Determine the (x, y) coordinate at the center of the cell enclosing the given text.  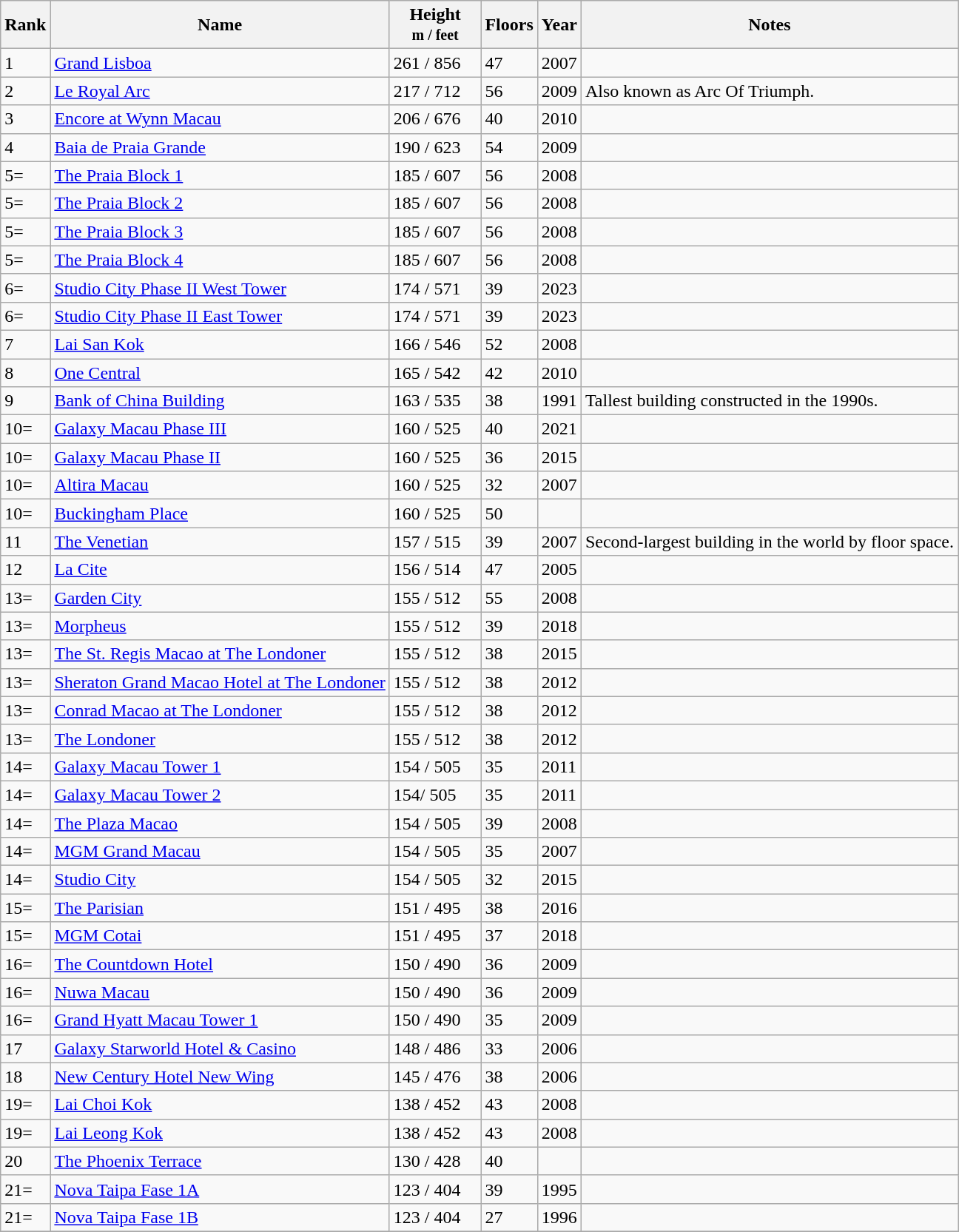
1995 (559, 1189)
Also known as Arc Of Triumph. (770, 91)
Studio City Phase II East Tower (220, 316)
54 (509, 147)
55 (509, 598)
The Praia Block 3 (220, 232)
50 (509, 514)
Notes (770, 25)
The Venetian (220, 542)
Galaxy Macau Phase III (220, 429)
Galaxy Macau Tower 2 (220, 795)
Grand Hyatt Macau Tower 1 (220, 1020)
Garden City (220, 598)
Rank (25, 25)
Name (220, 25)
130 / 428 (435, 1161)
Second-largest building in the world by floor space. (770, 542)
The Parisian (220, 908)
La Cite (220, 570)
12 (25, 570)
The Phoenix Terrace (220, 1161)
One Central (220, 372)
2005 (559, 570)
Lai Choi Kok (220, 1105)
New Century Hotel New Wing (220, 1077)
Bank of China Building (220, 401)
Floors (509, 25)
42 (509, 372)
11 (25, 542)
2021 (559, 429)
Altira Macau (220, 485)
17 (25, 1048)
2016 (559, 908)
Baia de Praia Grande (220, 147)
MGM Grand Macau (220, 852)
154/ 505 (435, 795)
1991 (559, 401)
MGM Cotai (220, 936)
Buckingham Place (220, 514)
4 (25, 147)
190 / 623 (435, 147)
Galaxy Starworld Hotel & Casino (220, 1048)
1 (25, 63)
Lai Leong Kok (220, 1133)
Lai San Kok (220, 344)
1996 (559, 1217)
206 / 676 (435, 119)
37 (509, 936)
261 / 856 (435, 63)
7 (25, 344)
The Praia Block 2 (220, 203)
The Praia Block 1 (220, 175)
18 (25, 1077)
The Londoner (220, 738)
Grand Lisboa (220, 63)
Nova Taipa Fase 1B (220, 1217)
Galaxy Macau Tower 1 (220, 767)
148 / 486 (435, 1048)
9 (25, 401)
Nuwa Macau (220, 992)
3 (25, 119)
The St. Regis Macao at The Londoner (220, 654)
166 / 546 (435, 344)
163 / 535 (435, 401)
Nova Taipa Fase 1A (220, 1189)
27 (509, 1217)
145 / 476 (435, 1077)
The Countdown Hotel (220, 964)
Morpheus (220, 626)
The Praia Block 4 (220, 260)
Le Royal Arc (220, 91)
20 (25, 1161)
Sheraton Grand Macao Hotel at The Londoner (220, 682)
Year (559, 25)
The Plaza Macao (220, 824)
Heightm / feet (435, 25)
Galaxy Macau Phase II (220, 457)
217 / 712 (435, 91)
8 (25, 372)
Conrad Macao at The Londoner (220, 710)
156 / 514 (435, 570)
33 (509, 1048)
2 (25, 91)
Studio City Phase II West Tower (220, 288)
Encore at Wynn Macau (220, 119)
Studio City (220, 880)
52 (509, 344)
Tallest building constructed in the 1990s. (770, 401)
165 / 542 (435, 372)
157 / 515 (435, 542)
